Locate the cell with the specified text and output its [X, Y] center coordinate. 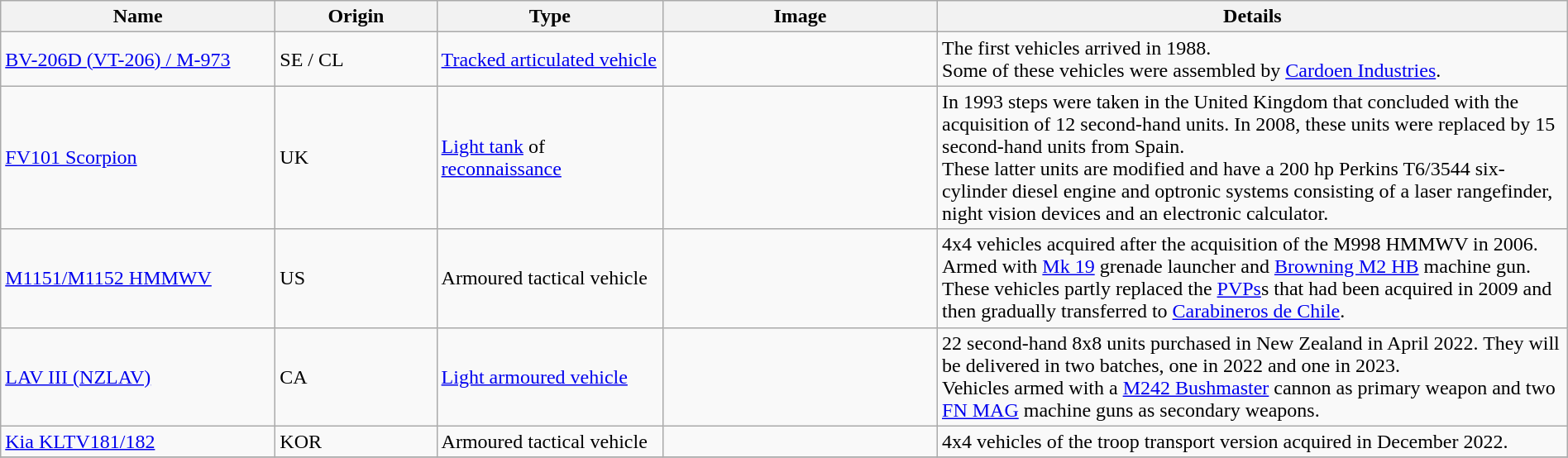
Name [138, 17]
Light armoured vehicle [549, 377]
KOR [356, 441]
LAV III (NZLAV) [138, 377]
The first vehicles arrived in 1988.Some of these vehicles were assembled by Cardoen Industries. [1253, 60]
4x4 vehicles of the troop transport version acquired in December 2022. [1253, 441]
Light tank of reconnaissance [549, 157]
Tracked articulated vehicle [549, 60]
FV101 Scorpion [138, 157]
Type [549, 17]
UK [356, 157]
US [356, 278]
Image [800, 17]
CA [356, 377]
Kia KLTV181/182 [138, 441]
Origin [356, 17]
Details [1253, 17]
BV-206D (VT-206) / M-973 [138, 60]
SE / CL [356, 60]
M1151/M1152 HMMWV [138, 278]
